Detect which cell encompasses the target text, then output its [X, Y] center coordinate. 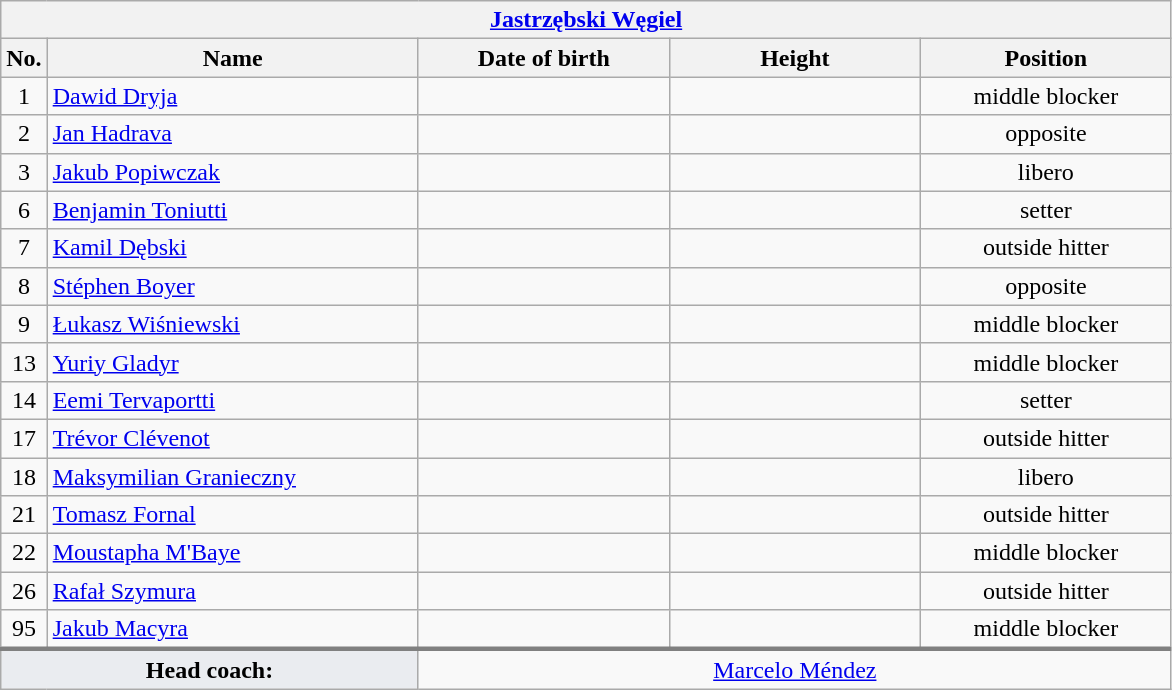
Dawid Dryja [232, 96]
18 [24, 477]
Jakub Popiwczak [232, 172]
Marcelo Méndez [794, 669]
Date of birth [544, 58]
Jastrzębski Węgiel [586, 20]
Stéphen Boyer [232, 286]
3 [24, 172]
14 [24, 400]
6 [24, 210]
Eemi Tervaportti [232, 400]
Tomasz Fornal [232, 515]
Jan Hadrava [232, 134]
Position [1046, 58]
Maksymilian Granieczny [232, 477]
8 [24, 286]
13 [24, 362]
Name [232, 58]
2 [24, 134]
26 [24, 591]
Trévor Clévenot [232, 438]
Yuriy Gladyr [232, 362]
Łukasz Wiśniewski [232, 324]
Rafał Szymura [232, 591]
Moustapha M'Baye [232, 553]
Jakub Macyra [232, 630]
7 [24, 248]
No. [24, 58]
Head coach: [210, 669]
17 [24, 438]
Height [794, 58]
Benjamin Toniutti [232, 210]
9 [24, 324]
Kamil Dębski [232, 248]
21 [24, 515]
95 [24, 630]
22 [24, 553]
1 [24, 96]
